From the cell containing the given text, extract its center point as (X, Y) coordinate. 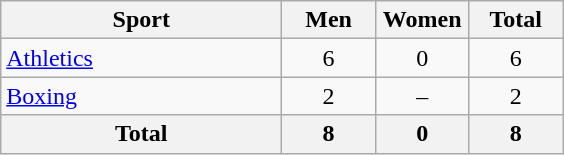
Boxing (142, 96)
Women (422, 20)
Men (329, 20)
– (422, 96)
Sport (142, 20)
Athletics (142, 58)
